For the text-containing cell, return its midpoint in [x, y] coordinate format. 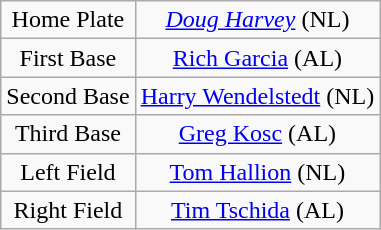
Doug Harvey (NL) [258, 20]
Third Base [68, 134]
Tom Hallion (NL) [258, 172]
First Base [68, 58]
Home Plate [68, 20]
Tim Tschida (AL) [258, 210]
Right Field [68, 210]
Second Base [68, 96]
Rich Garcia (AL) [258, 58]
Greg Kosc (AL) [258, 134]
Left Field [68, 172]
Harry Wendelstedt (NL) [258, 96]
